Extract the (x, y) coordinate from the center of the cell holding the provided text.  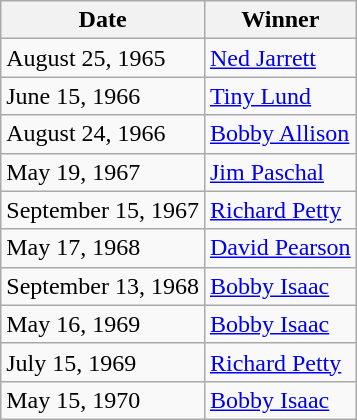
September 15, 1967 (103, 210)
May 19, 1967 (103, 172)
May 15, 1970 (103, 400)
Bobby Allison (280, 134)
August 25, 1965 (103, 58)
Winner (280, 20)
May 17, 1968 (103, 248)
David Pearson (280, 248)
August 24, 1966 (103, 134)
Ned Jarrett (280, 58)
June 15, 1966 (103, 96)
September 13, 1968 (103, 286)
July 15, 1969 (103, 362)
Tiny Lund (280, 96)
Jim Paschal (280, 172)
May 16, 1969 (103, 324)
Date (103, 20)
